Return (x, y) of the center of cell containing provided text 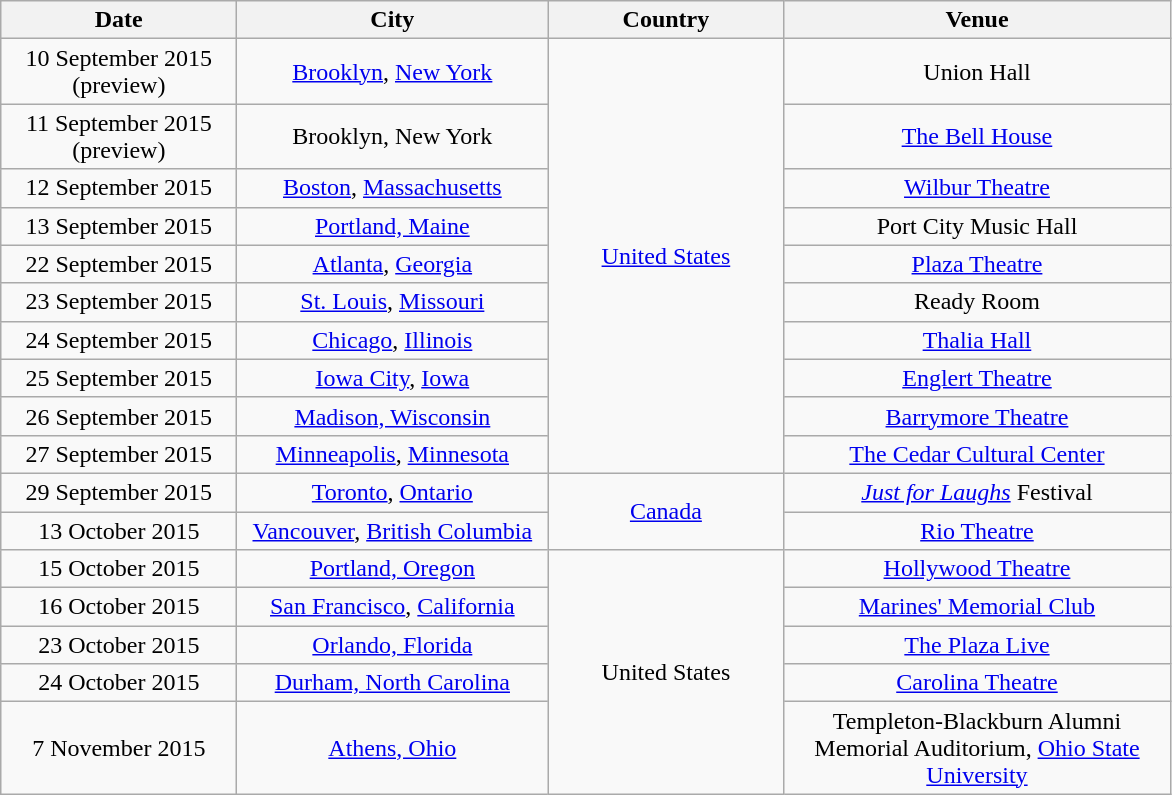
Atlanta, Georgia (392, 264)
7 November 2015 (119, 748)
Athens, Ohio (392, 748)
26 September 2015 (119, 416)
27 September 2015 (119, 454)
Chicago, Illinois (392, 340)
Date (119, 20)
Hollywood Theatre (977, 569)
Marines' Memorial Club (977, 607)
Venue (977, 20)
Portland, Oregon (392, 569)
Minneapolis, Minnesota (392, 454)
Iowa City, Iowa (392, 378)
24 September 2015 (119, 340)
11 September 2015 (preview) (119, 136)
Carolina Theatre (977, 683)
Madison, Wisconsin (392, 416)
Englert Theatre (977, 378)
12 September 2015 (119, 188)
Vancouver, British Columbia (392, 531)
29 September 2015 (119, 492)
10 September 2015 (preview) (119, 72)
Canada (666, 511)
23 September 2015 (119, 302)
Rio Theatre (977, 531)
Country (666, 20)
23 October 2015 (119, 645)
Just for Laughs Festival (977, 492)
16 October 2015 (119, 607)
Boston, Massachusetts (392, 188)
Wilbur Theatre (977, 188)
Ready Room (977, 302)
The Bell House (977, 136)
15 October 2015 (119, 569)
Barrymore Theatre (977, 416)
13 September 2015 (119, 226)
City (392, 20)
Durham, North Carolina (392, 683)
Union Hall (977, 72)
The Cedar Cultural Center (977, 454)
Thalia Hall (977, 340)
Templeton-Blackburn Alumni Memorial Auditorium, Ohio State University (977, 748)
13 October 2015 (119, 531)
25 September 2015 (119, 378)
Portland, Maine (392, 226)
The Plaza Live (977, 645)
24 October 2015 (119, 683)
St. Louis, Missouri (392, 302)
Orlando, Florida (392, 645)
Toronto, Ontario (392, 492)
San Francisco, California (392, 607)
Port City Music Hall (977, 226)
Plaza Theatre (977, 264)
22 September 2015 (119, 264)
